Output the (X, Y) coordinate of the center of the cell containing the given text.  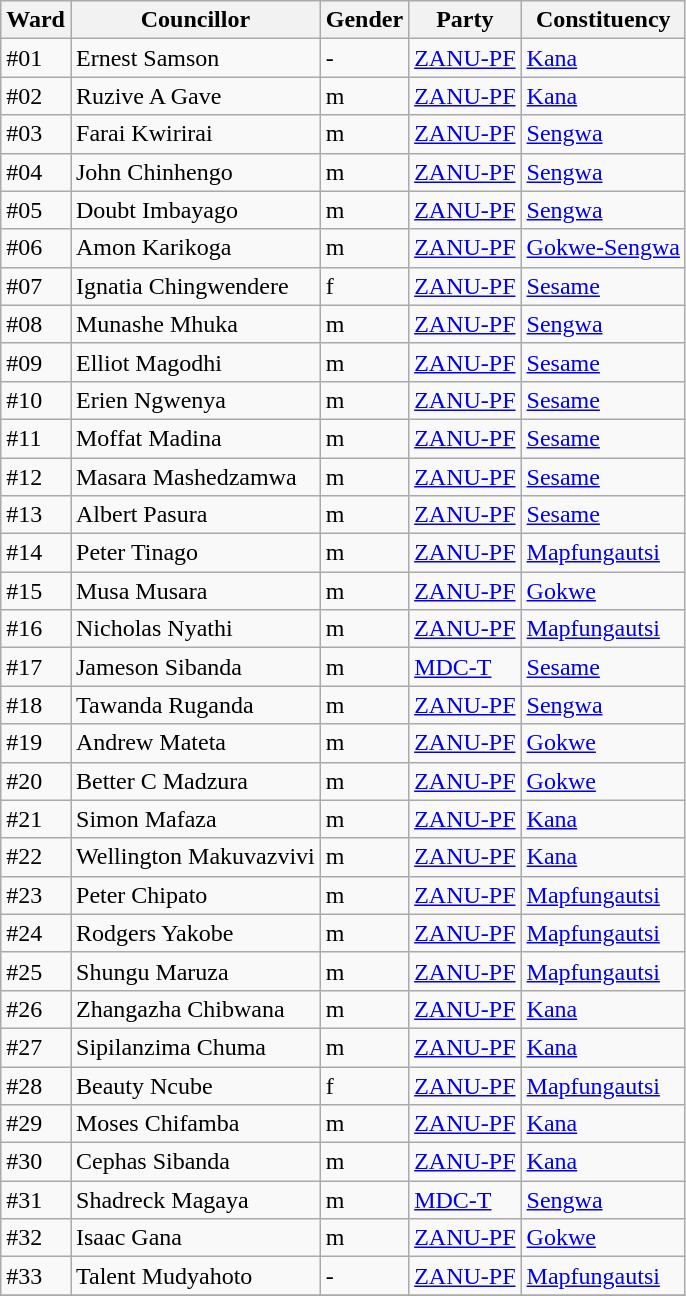
Andrew Mateta (195, 743)
Peter Tinago (195, 553)
#28 (36, 1085)
#09 (36, 362)
#17 (36, 667)
Beauty Ncube (195, 1085)
#27 (36, 1047)
Ruzive A Gave (195, 96)
Wellington Makuvazvivi (195, 857)
Constituency (603, 20)
#24 (36, 933)
#13 (36, 515)
Peter Chipato (195, 895)
Isaac Gana (195, 1238)
#12 (36, 477)
Farai Kwirirai (195, 134)
#05 (36, 210)
#30 (36, 1162)
Moses Chifamba (195, 1124)
#23 (36, 895)
#29 (36, 1124)
Gokwe-Sengwa (603, 248)
#31 (36, 1200)
#03 (36, 134)
Munashe Mhuka (195, 324)
#21 (36, 819)
Musa Musara (195, 591)
#08 (36, 324)
Shungu Maruza (195, 971)
#25 (36, 971)
#20 (36, 781)
Doubt Imbayago (195, 210)
#06 (36, 248)
Ward (36, 20)
#19 (36, 743)
#33 (36, 1276)
#16 (36, 629)
Ignatia Chingwendere (195, 286)
Councillor (195, 20)
#18 (36, 705)
Better C Madzura (195, 781)
#10 (36, 400)
Erien Ngwenya (195, 400)
#07 (36, 286)
Ernest Samson (195, 58)
Tawanda Ruganda (195, 705)
Nicholas Nyathi (195, 629)
Zhangazha Chibwana (195, 1009)
Talent Mudyahoto (195, 1276)
Albert Pasura (195, 515)
Simon Mafaza (195, 819)
#26 (36, 1009)
#14 (36, 553)
Elliot Magodhi (195, 362)
Moffat Madina (195, 438)
Cephas Sibanda (195, 1162)
Masara Mashedzamwa (195, 477)
#04 (36, 172)
Rodgers Yakobe (195, 933)
John Chinhengo (195, 172)
#02 (36, 96)
#11 (36, 438)
Shadreck Magaya (195, 1200)
Jameson Sibanda (195, 667)
#32 (36, 1238)
Amon Karikoga (195, 248)
Gender (364, 20)
#22 (36, 857)
Party (465, 20)
#01 (36, 58)
Sipilanzima Chuma (195, 1047)
#15 (36, 591)
